Search for the cell housing the specified text and yield its (X, Y) center coordinate. 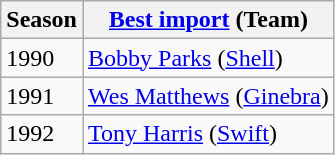
Season (42, 20)
Tony Harris (Swift) (208, 134)
Wes Matthews (Ginebra) (208, 96)
1990 (42, 58)
1991 (42, 96)
Bobby Parks (Shell) (208, 58)
1992 (42, 134)
Best import (Team) (208, 20)
